Output the [X, Y] coordinate of the center of the cell containing the given text.  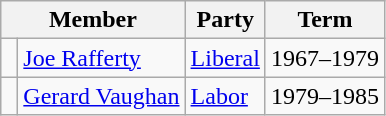
Labor [225, 96]
1979–1985 [324, 96]
Liberal [225, 58]
Term [324, 20]
Gerard Vaughan [102, 96]
Party [225, 20]
Joe Rafferty [102, 58]
1967–1979 [324, 58]
Member [93, 20]
